Output the (x, y) coordinate of the center of the cell containing the given text.  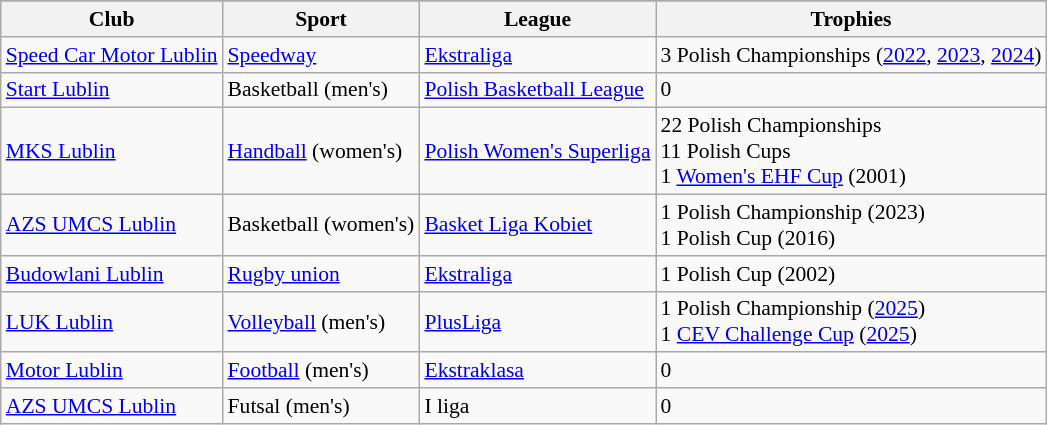
Speedway (322, 55)
PlusLiga (537, 322)
MKS Lublin (112, 152)
1 Polish Cup (2002) (852, 274)
3 Polish Championships (2022, 2023, 2024) (852, 55)
Speed Car Motor Lublin (112, 55)
Polish Women's Superliga (537, 152)
22 Polish Championships11 Polish Cups1 Women's EHF Cup (2001) (852, 152)
Futsal (men's) (322, 406)
Volleyball (men's) (322, 322)
Start Lublin (112, 90)
Ekstraklasa (537, 371)
LUK Lublin (112, 322)
Club (112, 19)
Polish Basketball League (537, 90)
Handball (women's) (322, 152)
Rugby union (322, 274)
1 Polish Championship (2025)1 CEV Challenge Cup (2025) (852, 322)
Trophies (852, 19)
Basketball (men's) (322, 90)
I liga (537, 406)
Basketball (women's) (322, 226)
Budowlani Lublin (112, 274)
League (537, 19)
Basket Liga Kobiet (537, 226)
1 Polish Championship (2023)1 Polish Cup (2016) (852, 226)
Football (men's) (322, 371)
Motor Lublin (112, 371)
Sport (322, 19)
